For the text-containing cell, return its midpoint in [X, Y] coordinate format. 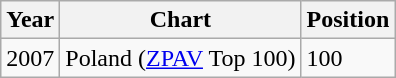
100 [348, 58]
Chart [180, 20]
2007 [30, 58]
Year [30, 20]
Poland (ZPAV Top 100) [180, 58]
Position [348, 20]
